Return the (x, y) coordinate for the center point of the cell that contains the specified text.  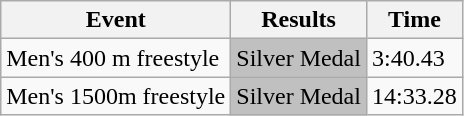
Results (299, 20)
3:40.43 (414, 58)
14:33.28 (414, 96)
Men's 1500m freestyle (116, 96)
Time (414, 20)
Event (116, 20)
Men's 400 m freestyle (116, 58)
